Search for the cell housing the specified text and yield its (x, y) center coordinate. 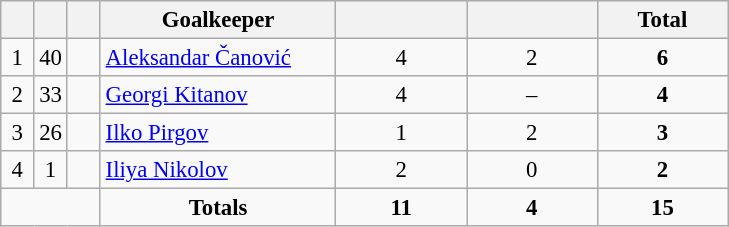
6 (662, 58)
40 (50, 58)
Aleksandar Čanović (218, 58)
Totals (218, 208)
Georgi Kitanov (218, 95)
0 (532, 170)
11 (402, 208)
– (532, 95)
33 (50, 95)
Goalkeeper (218, 20)
Total (662, 20)
Ilko Pirgov (218, 133)
Iliya Nikolov (218, 170)
26 (50, 133)
15 (662, 208)
